Pinpoint the cell where the given text exists, returning its (x, y) midpoint coordinate. 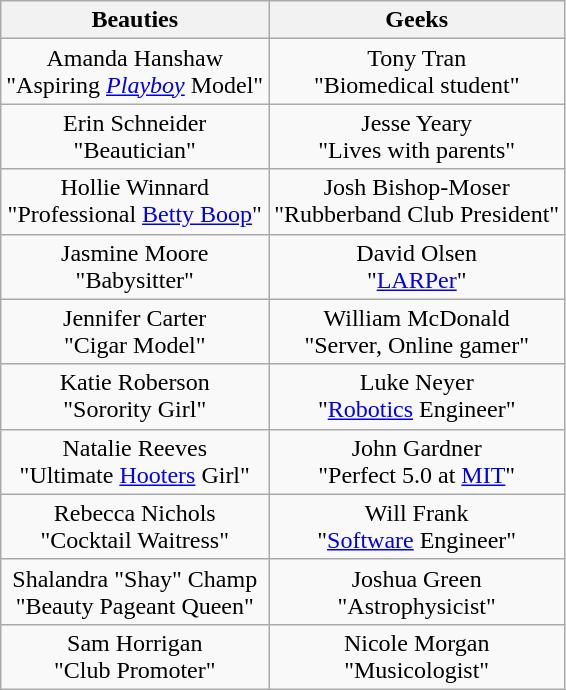
Luke Neyer "Robotics Engineer" (417, 396)
Katie Roberson "Sorority Girl" (135, 396)
Natalie Reeves "Ultimate Hooters Girl" (135, 462)
Beauties (135, 20)
Rebecca Nichols "Cocktail Waitress" (135, 526)
Shalandra "Shay" Champ "Beauty Pageant Queen" (135, 592)
John Gardner "Perfect 5.0 at MIT" (417, 462)
Jasmine Moore "Babysitter" (135, 266)
William McDonald "Server, Online gamer" (417, 332)
Jesse Yeary "Lives with parents" (417, 136)
Joshua Green "Astrophysicist" (417, 592)
Hollie Winnard "Professional Betty Boop" (135, 202)
Tony Tran "Biomedical student" (417, 72)
Josh Bishop-Moser "Rubberband Club President" (417, 202)
Nicole Morgan "Musicologist" (417, 656)
Jennifer Carter "Cigar Model" (135, 332)
David Olsen "LARPer" (417, 266)
Amanda Hanshaw "Aspiring Playboy Model" (135, 72)
Geeks (417, 20)
Erin Schneider "Beautician" (135, 136)
Will Frank "Software Engineer" (417, 526)
Sam Horrigan "Club Promoter" (135, 656)
